Search for the cell housing the specified text and yield its [x, y] center coordinate. 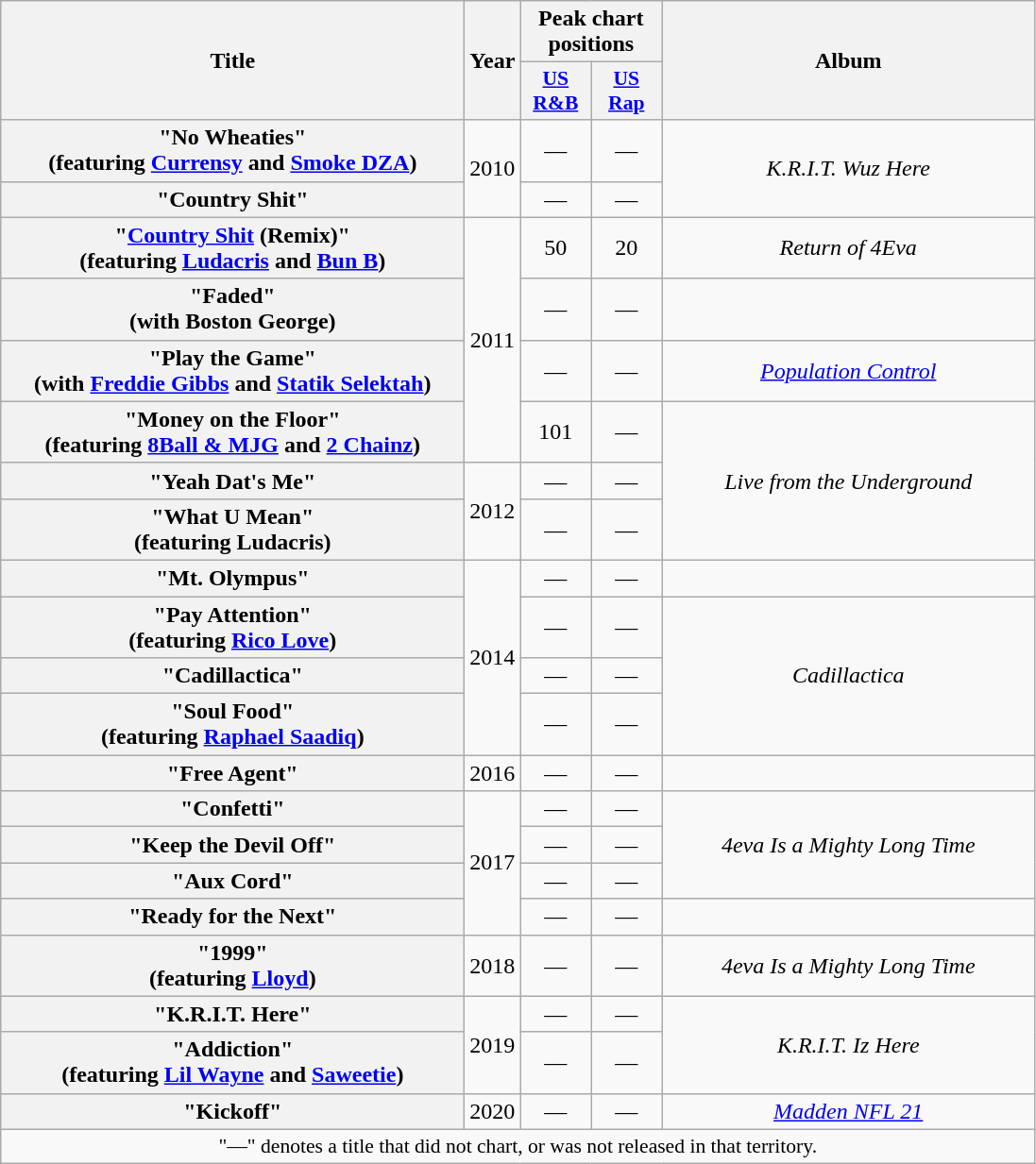
"Kickoff" [232, 1111]
2014 [493, 657]
"Country Shit" [232, 199]
"Aux Cord" [232, 881]
"Ready for the Next" [232, 917]
Year [493, 60]
"Addiction" (featuring Lil Wayne and Saweetie) [232, 1063]
"Play the Game"(with Freddie Gibbs and Statik Selektah) [232, 370]
20 [627, 247]
"K.R.I.T. Here" [232, 1014]
2018 [493, 965]
2017 [493, 863]
Madden NFL 21 [848, 1111]
101 [555, 432]
"Cadillactica" [232, 676]
"No Wheaties"(featuring Currensy and Smoke DZA) [232, 151]
Cadillactica [848, 676]
"Pay Attention"(featuring Rico Love) [232, 627]
2020 [493, 1111]
Title [232, 60]
2010 [493, 168]
USR&B [555, 91]
Return of 4Eva [848, 247]
"Yeah Dat's Me" [232, 481]
Population Control [848, 370]
2016 [493, 773]
"Soul Food"(featuring Raphael Saadiq) [232, 725]
2019 [493, 1044]
"Confetti" [232, 809]
"Mt. Olympus" [232, 578]
50 [555, 247]
K.R.I.T. Iz Here [848, 1044]
Peak chart positions [591, 32]
2012 [493, 512]
"Money on the Floor"(featuring 8Ball & MJG and 2 Chainz) [232, 432]
K.R.I.T. Wuz Here [848, 168]
Album [848, 60]
"What U Mean"(featuring Ludacris) [232, 529]
"Country Shit (Remix)"(featuring Ludacris and Bun B) [232, 247]
"Keep the Devil Off" [232, 845]
Live from the Underground [848, 481]
"1999" (featuring Lloyd) [232, 965]
"Free Agent" [232, 773]
"—" denotes a title that did not chart, or was not released in that territory. [518, 1146]
"Faded"(with Boston George) [232, 310]
2011 [493, 340]
USRap [627, 91]
